Find where the given text appears and provide that cell's center as (X, Y) coordinate. 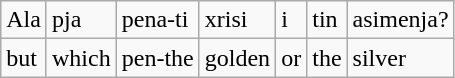
pja (81, 20)
or (292, 58)
pen-the (158, 58)
silver (400, 58)
the (327, 58)
tin (327, 20)
i (292, 20)
which (81, 58)
golden (237, 58)
xrisi (237, 20)
but (24, 58)
asimenja? (400, 20)
Ala (24, 20)
pena-ti (158, 20)
